Output the [x, y] coordinate of the center of the cell containing the given text.  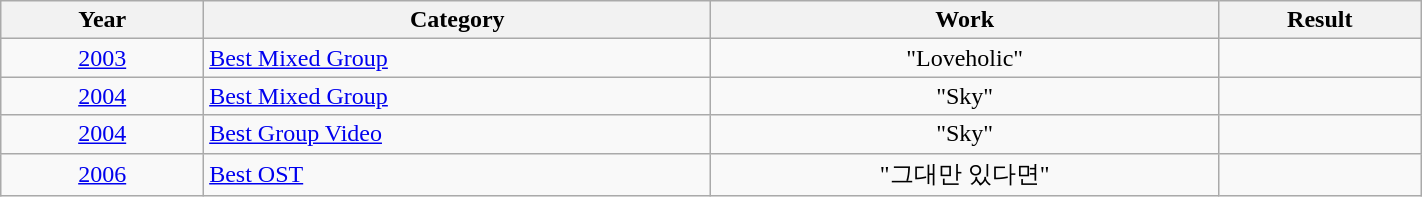
"그대만 있다면" [964, 174]
Work [964, 20]
2006 [102, 174]
Best Group Video [458, 134]
Category [458, 20]
Result [1320, 20]
Year [102, 20]
2003 [102, 58]
Best OST [458, 174]
"Loveholic" [964, 58]
